Return the (x, y) coordinate for the center point of the cell that contains the specified text.  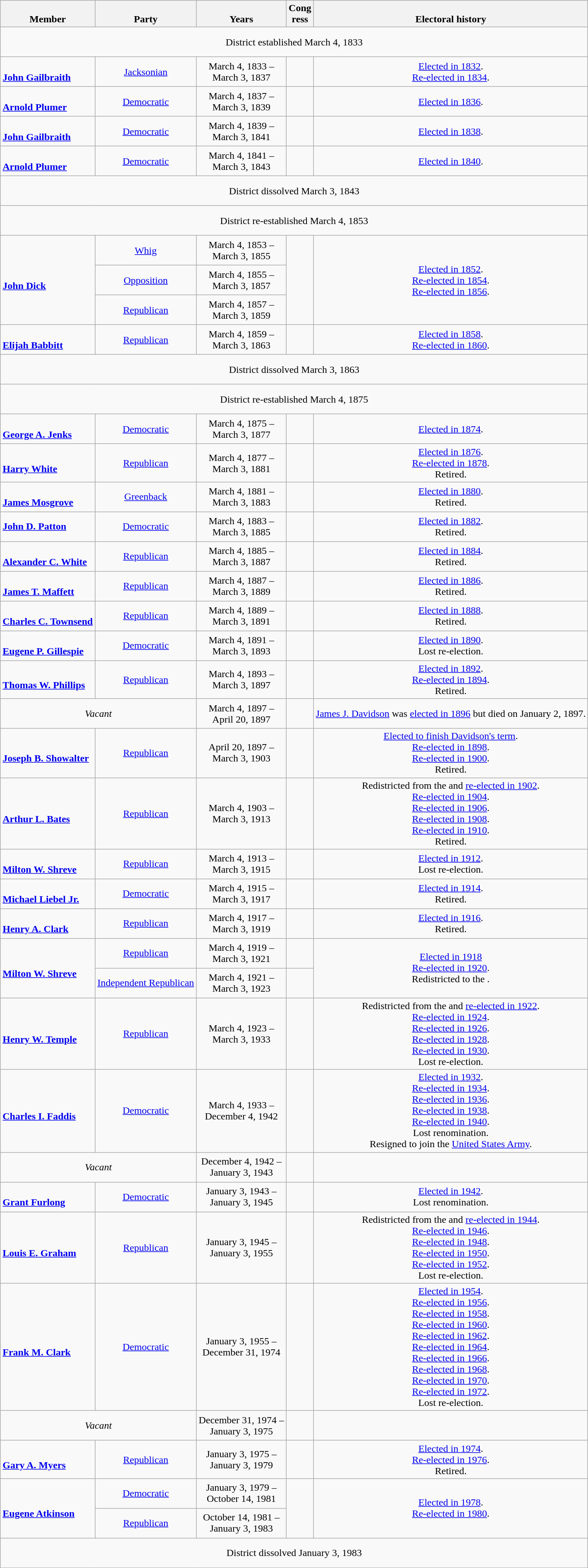
January 3, 1975 –January 3, 1979 (241, 1459)
Elected in 1882.Retired. (451, 527)
January 3, 1945 –January 3, 1955 (241, 1248)
George A. Jenks (48, 429)
March 4, 1921 –March 3, 1923 (241, 983)
James Mosgrove (48, 497)
Elected in 1838. (451, 131)
December 31, 1974 –January 3, 1975 (241, 1425)
Elected to finish Davidson's term.Re-elected in 1898.Re-elected in 1900.Retired. (451, 753)
Elected in 1832.Re-elected in 1834. (451, 72)
March 4, 1857 –March 3, 1859 (241, 310)
Alexander C. White (48, 556)
John Dick (48, 280)
Elected in 1836. (451, 102)
James T. Maffett (48, 586)
March 4, 1891 –March 3, 1893 (241, 646)
Elected in 1912.Lost re-election. (451, 864)
Elected in 1914.Retired. (451, 894)
Louis E. Graham (48, 1248)
District dissolved March 3, 1843 (294, 191)
Years (241, 14)
Elected in 1874. (451, 429)
March 4, 1837 –March 3, 1839 (241, 102)
Opposition (146, 280)
March 4, 1877 –March 3, 1881 (241, 463)
Redistricted from the and re-elected in 1944.Re-elected in 1946.Re-elected in 1948.Re-elected in 1950.Re-elected in 1952. Lost re-election. (451, 1248)
Member (48, 14)
March 4, 1853 –March 3, 1855 (241, 251)
March 4, 1883 –March 3, 1885 (241, 527)
March 4, 1933 –December 4, 1942 (241, 1111)
Elected in 1886.Retired. (451, 586)
Arthur L. Bates (48, 814)
Harry White (48, 463)
Whig (146, 251)
Party (146, 14)
March 4, 1885 –March 3, 1887 (241, 556)
District re-established March 4, 1875 (294, 399)
March 4, 1923 –March 3, 1933 (241, 1033)
Electoral history (451, 14)
March 4, 1875 –March 3, 1877 (241, 429)
Elected in 1880.Retired. (451, 497)
Elected in 1978.Re-elected in 1980. (451, 1508)
January 3, 1979 –October 14, 1981 (241, 1493)
March 4, 1913 –March 3, 1915 (241, 864)
March 4, 1903 –March 3, 1913 (241, 814)
March 4, 1889 –March 3, 1891 (241, 616)
March 4, 1893 –March 3, 1897 (241, 680)
March 4, 1915 –March 3, 1917 (241, 894)
Congress (300, 14)
Elected in 1858.Re-elected in 1860. (451, 340)
District dissolved March 3, 1863 (294, 370)
March 4, 1839 –March 3, 1841 (241, 131)
March 4, 1833 –March 3, 1837 (241, 72)
Michael Liebel Jr. (48, 894)
Henry A. Clark (48, 924)
March 4, 1859 –March 3, 1863 (241, 340)
Jacksonian (146, 72)
Eugene P. Gillespie (48, 646)
March 4, 1917 –March 3, 1919 (241, 924)
Charles C. Townsend (48, 616)
Grant Furlong (48, 1197)
March 4, 1897 –April 20, 1897 (241, 714)
March 4, 1887 –March 3, 1889 (241, 586)
Redistricted from the and re-elected in 1902.Re-elected in 1904.Re-elected in 1906.Re-elected in 1908.Re-elected in 1910.Retired. (451, 814)
Elected in 1840. (451, 161)
Redistricted from the and re-elected in 1922.Re-elected in 1924.Re-elected in 1926.Re-elected in 1928.Re-elected in 1930.Lost re-election. (451, 1033)
John D. Patton (48, 527)
Elected in 1876.Re-elected in 1878.Retired. (451, 463)
Independent Republican (146, 983)
January 3, 1955 –December 31, 1974 (241, 1347)
April 20, 1897 –March 3, 1903 (241, 753)
District re-established March 4, 1853 (294, 221)
James J. Davidson was elected in 1896 but died on January 2, 1897. (451, 714)
Elected in 1852.Re-elected in 1854.Re-elected in 1856. (451, 280)
Elected in 1884.Retired. (451, 556)
Elected in 1892.Re-elected in 1894.Retired. (451, 680)
Elected in 1942.Lost renomination. (451, 1197)
Henry W. Temple (48, 1033)
Elijah Babbitt (48, 340)
Joseph B. Showalter (48, 753)
March 4, 1919 –March 3, 1921 (241, 953)
Elected in 1974.Re-elected in 1976.Retired. (451, 1459)
Elected in 1916.Retired. (451, 924)
District established March 4, 1833 (294, 42)
March 4, 1855 –March 3, 1857 (241, 280)
Charles I. Faddis (48, 1111)
Elected in 1918Re-elected in 1920.Redistricted to the . (451, 968)
October 14, 1981 –January 3, 1983 (241, 1523)
January 3, 1943 –January 3, 1945 (241, 1197)
Elected in 1890.Lost re-election. (451, 646)
Greenback (146, 497)
Frank M. Clark (48, 1347)
March 4, 1881 –March 3, 1883 (241, 497)
Elected in 1888.Retired. (451, 616)
March 4, 1841 –March 3, 1843 (241, 161)
Thomas W. Phillips (48, 680)
Eugene Atkinson (48, 1508)
December 4, 1942 –January 3, 1943 (241, 1167)
Gary A. Myers (48, 1459)
District dissolved January 3, 1983 (294, 1553)
